Return the [x, y] coordinate for the center point of the cell that contains the specified text.  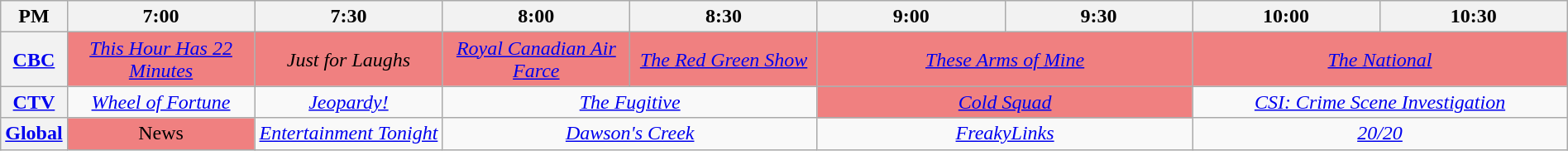
CTV [34, 102]
PM [34, 17]
7:00 [160, 17]
The Red Green Show [724, 60]
This Hour Has 22 Minutes [160, 60]
9:30 [1098, 17]
The Fugitive [630, 102]
CSI: Crime Scene Investigation [1379, 102]
9:00 [911, 17]
8:30 [724, 17]
Dawson's Creek [630, 134]
7:30 [349, 17]
Wheel of Fortune [160, 102]
8:00 [536, 17]
Royal Canadian Air Farce [536, 60]
The National [1379, 60]
10:00 [1287, 17]
These Arms of Mine [1004, 60]
News [160, 134]
CBC [34, 60]
Just for Laughs [349, 60]
FreakyLinks [1004, 134]
Cold Squad [1004, 102]
Entertainment Tonight [349, 134]
20/20 [1379, 134]
Jeopardy! [349, 102]
Global [34, 134]
10:30 [1474, 17]
